Scan for the cell matching the given text and deliver its [X, Y] coordinate at center. 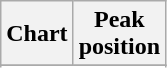
Chart [37, 34]
Peakposition [119, 34]
